Locate the cell with the specified text and output its (x, y) center coordinate. 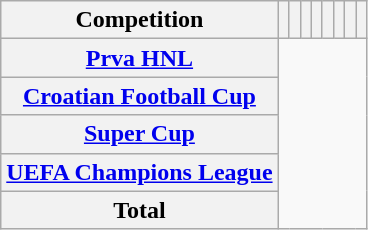
Prva HNL (140, 58)
Croatian Football Cup (140, 96)
Total (140, 210)
UEFA Champions League (140, 172)
Super Cup (140, 134)
Competition (140, 20)
